Detect which cell encompasses the target text, then output its (x, y) center coordinate. 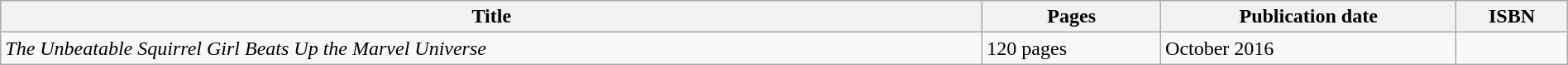
120 pages (1072, 48)
Publication date (1308, 17)
Title (491, 17)
The Unbeatable Squirrel Girl Beats Up the Marvel Universe (491, 48)
Pages (1072, 17)
ISBN (1512, 17)
October 2016 (1308, 48)
